Detect which cell encompasses the target text, then output its [X, Y] center coordinate. 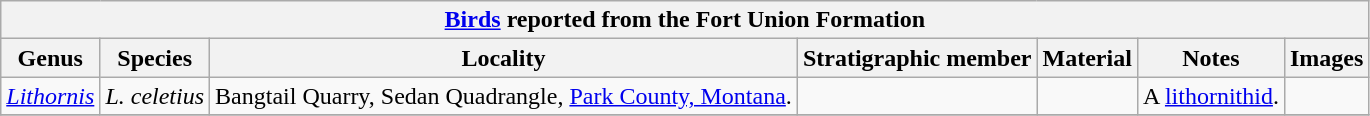
Genus [50, 58]
Species [155, 58]
A lithornithid. [1210, 96]
Stratigraphic member [917, 58]
Birds reported from the Fort Union Formation [685, 20]
L. celetius [155, 96]
Locality [504, 58]
Lithornis [50, 96]
Images [1326, 58]
Notes [1210, 58]
Bangtail Quarry, Sedan Quadrangle, Park County, Montana. [504, 96]
Material [1087, 58]
